Determine the [X, Y] coordinate at the center of the cell enclosing the given text.  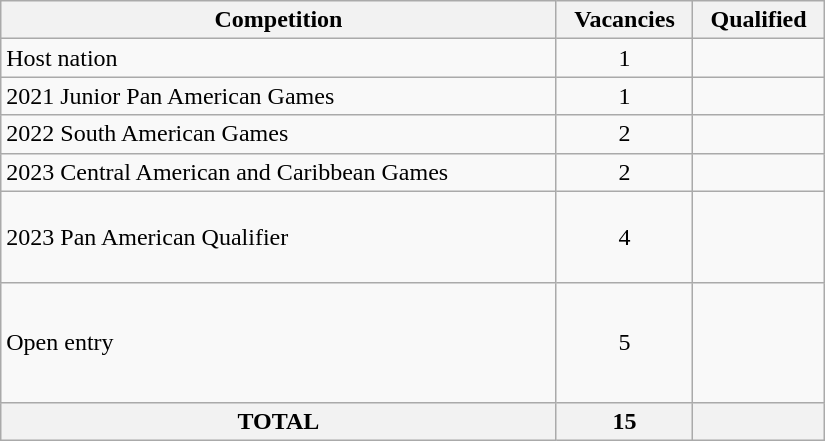
Host nation [278, 58]
Open entry [278, 342]
TOTAL [278, 421]
2023 Pan American Qualifier [278, 237]
15 [624, 421]
2022 South American Games [278, 134]
Qualified [758, 20]
Competition [278, 20]
2023 Central American and Caribbean Games [278, 172]
Vacancies [624, 20]
5 [624, 342]
4 [624, 237]
2021 Junior Pan American Games [278, 96]
